Capture the cell that displays the provided text and extract its (x, y) central coordinate. 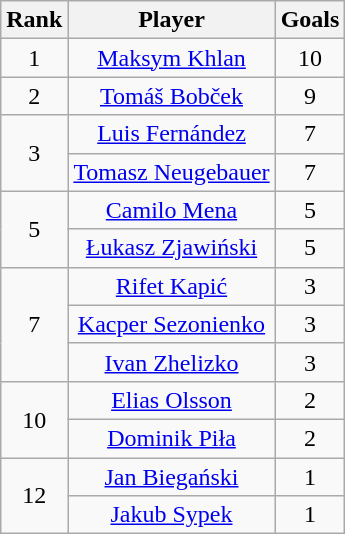
Elias Olsson (172, 400)
Maksym Khlan (172, 58)
Jakub Sypek (172, 515)
Dominik Piła (172, 438)
Tomasz Neugebauer (172, 172)
12 (34, 496)
Tomáš Bobček (172, 96)
Luis Fernández (172, 134)
Kacper Sezonienko (172, 324)
Rifet Kapić (172, 286)
Łukasz Zjawiński (172, 248)
Jan Biegański (172, 477)
Ivan Zhelizko (172, 362)
Camilo Mena (172, 210)
9 (310, 96)
Goals (310, 20)
Player (172, 20)
Rank (34, 20)
